Extract the (X, Y) coordinate from the center of the cell holding the provided text.  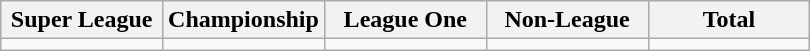
Championship (244, 20)
League One (405, 20)
Total (729, 20)
Non-League (567, 20)
Super League (82, 20)
